Determine the (X, Y) coordinate at the center of the cell enclosing the given text.  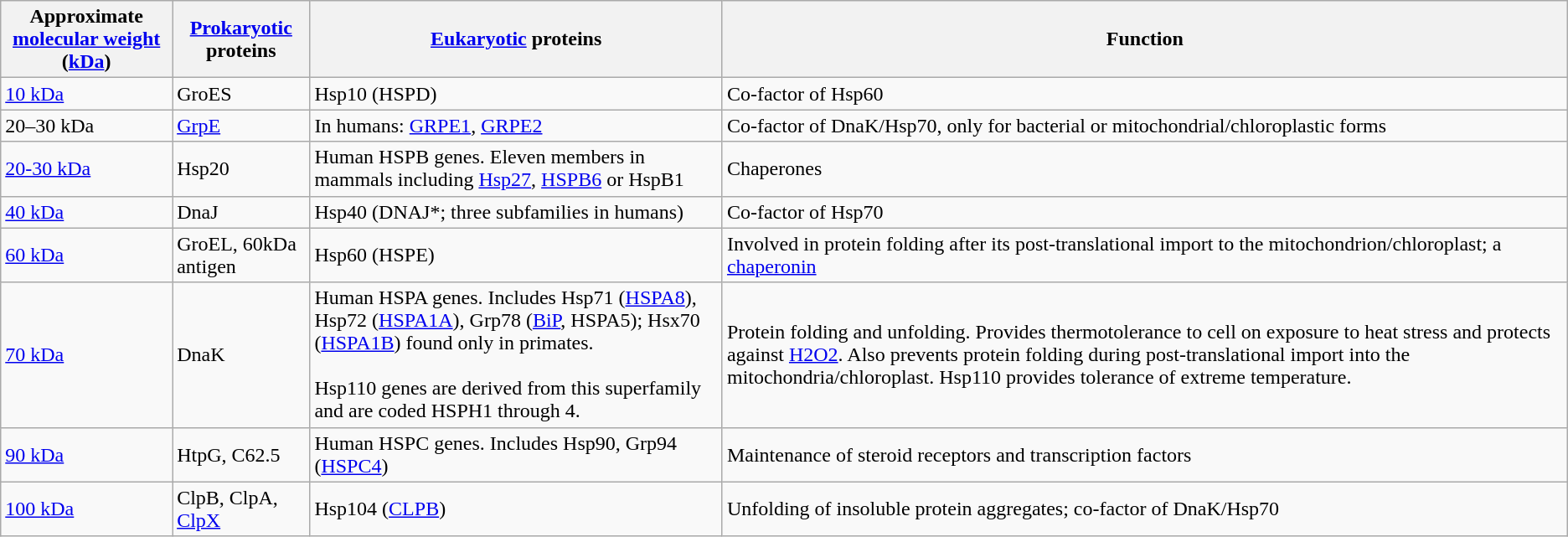
60 kDa (87, 255)
Hsp60 (HSPE) (516, 255)
Hsp40 (DNAJ*; three subfamilies in humans) (516, 212)
90 kDa (87, 454)
DnaK (241, 355)
70 kDa (87, 355)
20–30 kDa (87, 126)
Human HSPB genes. Eleven members in mammals including Hsp27, HSPB6 or HspB1 (516, 169)
20-30 kDa (87, 169)
Hsp10 (HSPD) (516, 94)
ClpB, ClpA, ClpX (241, 509)
40 kDa (87, 212)
GrpE (241, 126)
10 kDa (87, 94)
Human HSPC genes. Includes Hsp90, Grp94 (HSPC4) (516, 454)
Involved in protein folding after its post-translational import to the mitochondrion/chloroplast; a chaperonin (1144, 255)
Hsp104 (CLPB) (516, 509)
Approximate molecular weight(kDa) (87, 39)
Co-factor of Hsp70 (1144, 212)
Prokaryotic proteins (241, 39)
Chaperones (1144, 169)
Maintenance of steroid receptors and transcription factors (1144, 454)
Eukaryotic proteins (516, 39)
DnaJ (241, 212)
Function (1144, 39)
Co-factor of Hsp60 (1144, 94)
Unfolding of insoluble protein aggregates; co-factor of DnaK/Hsp70 (1144, 509)
GroEL, 60kDa antigen (241, 255)
In humans: GRPE1, GRPE2 (516, 126)
Co-factor of DnaK/Hsp70, only for bacterial or mitochondrial/chloroplastic forms (1144, 126)
HtpG, C62.5 (241, 454)
Hsp20 (241, 169)
GroES (241, 94)
100 kDa (87, 509)
